Identify which cell holds the provided text, then report its (x, y) central coordinate. 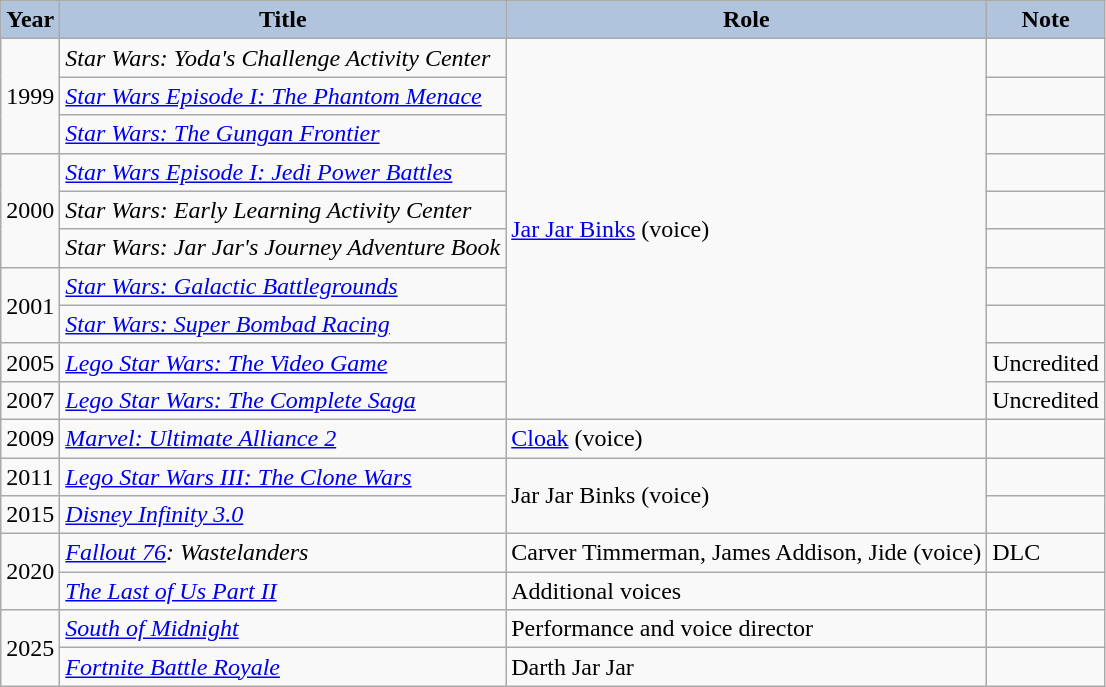
South of Midnight (283, 629)
2011 (30, 477)
2020 (30, 572)
Additional voices (746, 591)
Marvel: Ultimate Alliance 2 (283, 438)
Star Wars: Jar Jar's Journey Adventure Book (283, 248)
Performance and voice director (746, 629)
Star Wars: Early Learning Activity Center (283, 210)
2005 (30, 362)
Lego Star Wars III: The Clone Wars (283, 477)
Disney Infinity 3.0 (283, 515)
Year (30, 20)
1999 (30, 96)
2015 (30, 515)
Star Wars Episode I: The Phantom Menace (283, 96)
Carver Timmerman, James Addison, Jide (voice) (746, 553)
Fallout 76: Wastelanders (283, 553)
Darth Jar Jar (746, 667)
Fortnite Battle Royale (283, 667)
Title (283, 20)
The Last of Us Part II (283, 591)
DLC (1046, 553)
Star Wars Episode I: Jedi Power Battles (283, 172)
Role (746, 20)
Star Wars: Super Bombad Racing (283, 324)
2000 (30, 210)
Star Wars: The Gungan Frontier (283, 134)
2009 (30, 438)
2001 (30, 305)
Note (1046, 20)
2025 (30, 648)
Lego Star Wars: The Complete Saga (283, 400)
Lego Star Wars: The Video Game (283, 362)
Cloak (voice) (746, 438)
Star Wars: Galactic Battlegrounds (283, 286)
Star Wars: Yoda's Challenge Activity Center (283, 58)
2007 (30, 400)
